Search for the cell housing the specified text and yield its [X, Y] center coordinate. 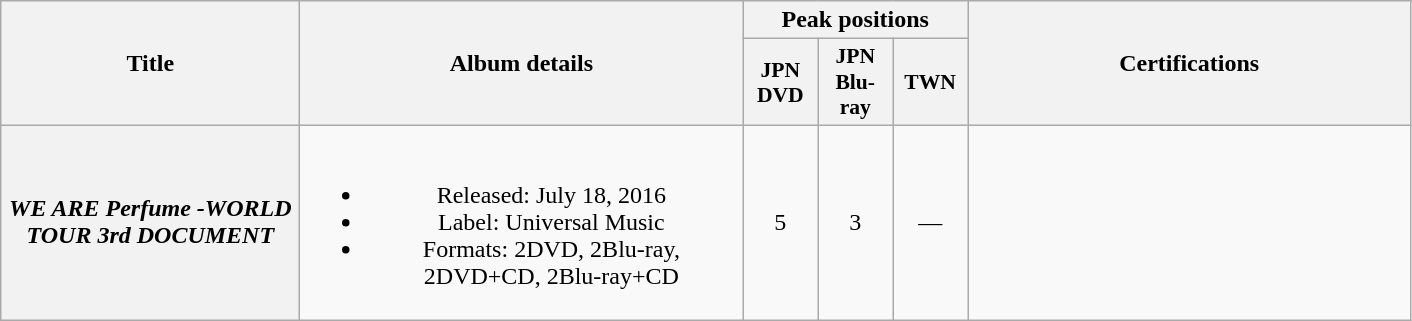
Album details [522, 64]
Certifications [1190, 64]
JPN Blu-ray [856, 82]
5 [780, 222]
Peak positions [856, 20]
3 [856, 222]
Title [150, 64]
— [930, 222]
Released: July 18, 2016 Label: Universal MusicFormats: 2DVD, 2Blu-ray, 2DVD+CD, 2Blu-ray+CD [522, 222]
WE ARE Perfume -WORLD TOUR 3rd DOCUMENT [150, 222]
TWN [930, 82]
JPN DVD [780, 82]
